Scan for the cell matching the given text and deliver its [X, Y] coordinate at center. 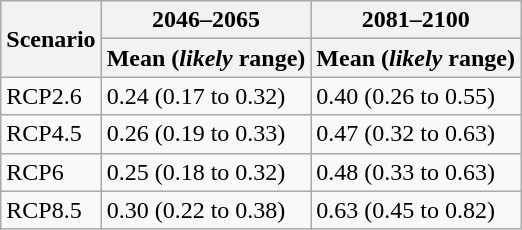
2081–2100 [416, 20]
RCP8.5 [51, 210]
0.30 (0.22 to 0.38) [206, 210]
0.48 (0.33 to 0.63) [416, 172]
2046–2065 [206, 20]
0.40 (0.26 to 0.55) [416, 96]
0.63 (0.45 to 0.82) [416, 210]
Scenario [51, 39]
0.25 (0.18 to 0.32) [206, 172]
0.26 (0.19 to 0.33) [206, 134]
0.24 (0.17 to 0.32) [206, 96]
0.47 (0.32 to 0.63) [416, 134]
RCP4.5 [51, 134]
RCP2.6 [51, 96]
RCP6 [51, 172]
